Pinpoint the cell where the given text exists, returning its (x, y) midpoint coordinate. 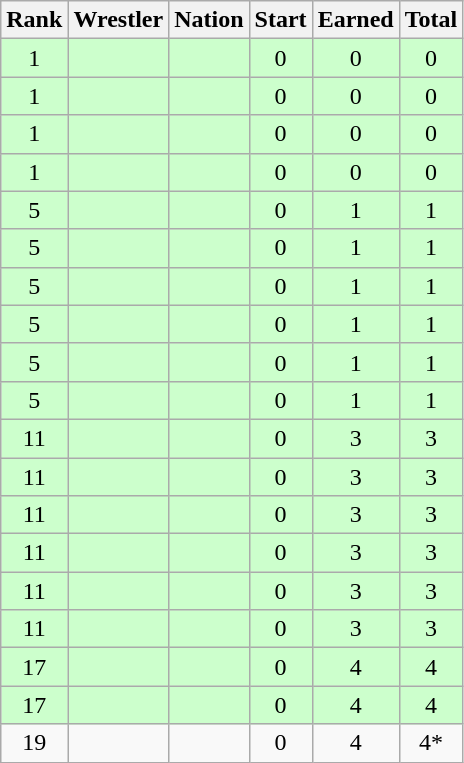
4* (431, 743)
19 (34, 743)
Wrestler (118, 20)
Start (280, 20)
Total (431, 20)
Nation (209, 20)
Earned (356, 20)
Rank (34, 20)
